Identify which cell holds the provided text, then report its [x, y] central coordinate. 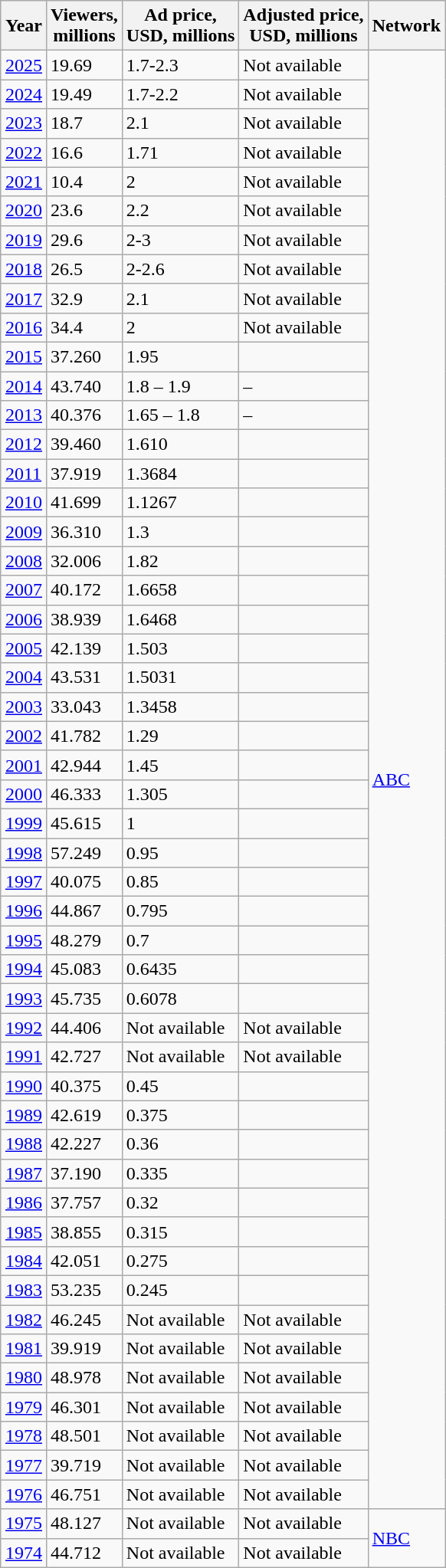
0.795 [180, 911]
48.501 [84, 1436]
39.460 [84, 444]
0.245 [180, 1290]
37.919 [84, 474]
53.235 [84, 1290]
ABC [406, 780]
2024 [23, 94]
1.3684 [180, 474]
2002 [23, 736]
1995 [23, 940]
0.36 [180, 1144]
2007 [23, 590]
42.619 [84, 1115]
2011 [23, 474]
1983 [23, 1290]
2018 [23, 269]
38.855 [84, 1232]
1984 [23, 1261]
10.4 [84, 182]
1.6658 [180, 590]
48.127 [84, 1524]
46.245 [84, 1319]
19.49 [84, 94]
16.6 [84, 153]
37.260 [84, 356]
Ad price,USD, millions [180, 26]
1.7-2.2 [180, 94]
1.7-2.3 [180, 65]
37.757 [84, 1202]
44.712 [84, 1553]
1974 [23, 1553]
1981 [23, 1349]
18.7 [84, 123]
41.699 [84, 503]
42.944 [84, 765]
2010 [23, 503]
1988 [23, 1144]
Adjusted price,USD, millions [303, 26]
43.740 [84, 385]
1.3458 [180, 707]
0.335 [180, 1173]
1998 [23, 853]
0.85 [180, 882]
39.919 [84, 1349]
45.083 [84, 969]
2001 [23, 765]
1990 [23, 1086]
1.3 [180, 532]
42.051 [84, 1261]
1975 [23, 1524]
42.139 [84, 648]
45.615 [84, 823]
45.735 [84, 999]
0.6435 [180, 969]
1.503 [180, 648]
1979 [23, 1407]
44.867 [84, 911]
0.45 [180, 1086]
42.227 [84, 1144]
2017 [23, 298]
1.65 – 1.8 [180, 415]
2003 [23, 707]
23.6 [84, 211]
2021 [23, 182]
43.531 [84, 677]
1.95 [180, 356]
2008 [23, 561]
39.719 [84, 1465]
1991 [23, 1057]
46.751 [84, 1494]
0.32 [180, 1202]
2020 [23, 211]
0.6078 [180, 999]
40.172 [84, 590]
2006 [23, 619]
0.7 [180, 940]
0.275 [180, 1261]
57.249 [84, 853]
36.310 [84, 532]
1.29 [180, 736]
1994 [23, 969]
2015 [23, 356]
41.782 [84, 736]
2-3 [180, 240]
1999 [23, 823]
Viewers,millions [84, 26]
1.8 – 1.9 [180, 385]
1.45 [180, 765]
1.6468 [180, 619]
44.406 [84, 1028]
1992 [23, 1028]
32.006 [84, 561]
2009 [23, 532]
40.376 [84, 415]
1982 [23, 1319]
0.95 [180, 853]
1989 [23, 1115]
46.301 [84, 1407]
1985 [23, 1232]
1.610 [180, 444]
34.4 [84, 327]
2005 [23, 648]
29.6 [84, 240]
2025 [23, 65]
1.305 [180, 794]
1980 [23, 1378]
1987 [23, 1173]
48.978 [84, 1378]
1993 [23, 999]
40.375 [84, 1086]
Network [406, 26]
1.5031 [180, 677]
2022 [23, 153]
1.1267 [180, 503]
NBC [406, 1538]
1977 [23, 1465]
2012 [23, 444]
42.727 [84, 1057]
2-2.6 [180, 269]
2016 [23, 327]
40.075 [84, 882]
2023 [23, 123]
1986 [23, 1202]
1.82 [180, 561]
Year [23, 26]
1976 [23, 1494]
1 [180, 823]
38.939 [84, 619]
2014 [23, 385]
2000 [23, 794]
0.315 [180, 1232]
1.71 [180, 153]
26.5 [84, 269]
1997 [23, 882]
1996 [23, 911]
46.333 [84, 794]
48.279 [84, 940]
19.69 [84, 65]
2019 [23, 240]
2004 [23, 677]
37.190 [84, 1173]
2.2 [180, 211]
1978 [23, 1436]
0.375 [180, 1115]
2013 [23, 415]
33.043 [84, 707]
32.9 [84, 298]
